Identify which cell holds the provided text, then report its [X, Y] central coordinate. 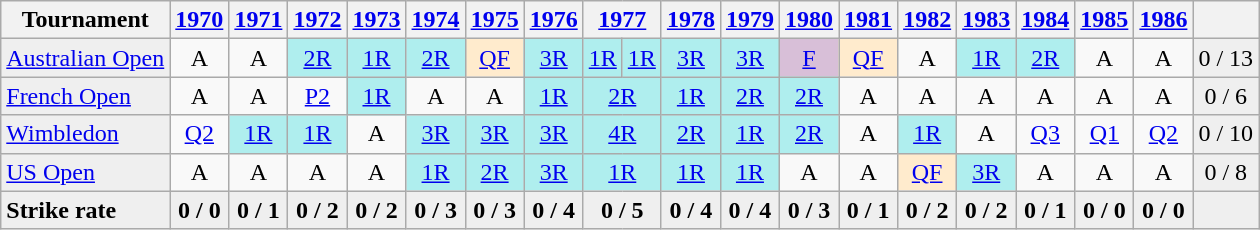
0 / 8 [1226, 172]
1982 [928, 20]
1981 [868, 20]
Tournament [86, 20]
1975 [494, 20]
1974 [436, 20]
1985 [1104, 20]
1980 [808, 20]
Strike rate [86, 210]
1976 [554, 20]
1983 [986, 20]
1984 [1046, 20]
0 / 13 [1226, 58]
US Open [86, 172]
1986 [1164, 20]
0 / 6 [1226, 96]
0 / 10 [1226, 134]
1979 [750, 20]
1978 [690, 20]
1973 [376, 20]
P2 [318, 96]
1972 [318, 20]
Q1 [1104, 134]
Australian Open [86, 58]
Wimbledon [86, 134]
1971 [258, 20]
French Open [86, 96]
1977 [622, 20]
1970 [200, 20]
4R [622, 134]
Q3 [1046, 134]
0 / 5 [622, 210]
F [808, 58]
